Scan for the cell matching the given text and deliver its [X, Y] coordinate at center. 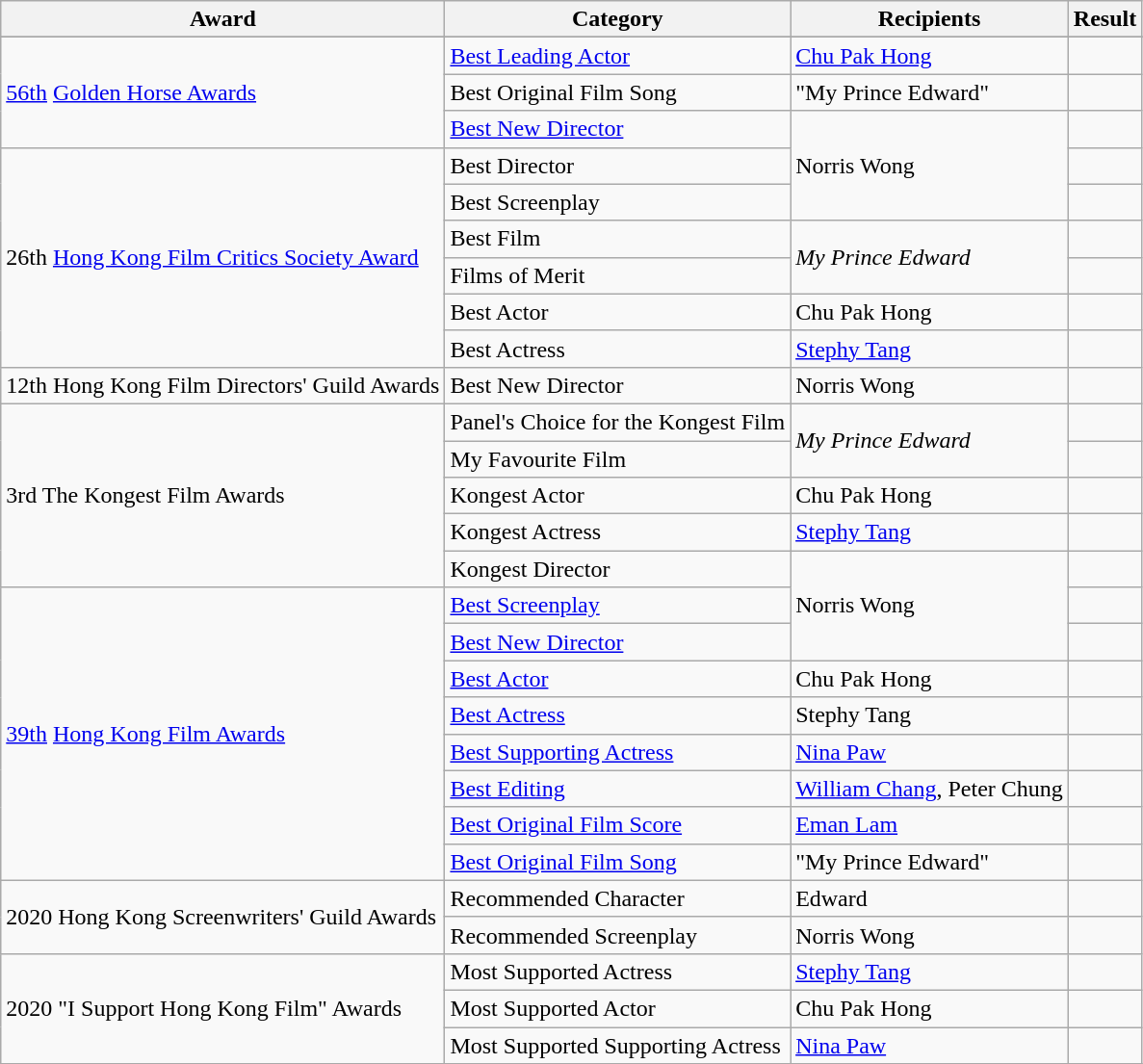
Kongest Actress [618, 532]
39th Hong Kong Film Awards [223, 734]
William Chang, Peter Chung [930, 789]
Panel's Choice for the Kongest Film [618, 422]
Best Leading Actor [618, 56]
12th Hong Kong Film Directors' Guild Awards [223, 385]
Result [1104, 19]
Best Editing [618, 789]
2020 "I Support Hong Kong Film" Awards [223, 1008]
Best Film [618, 239]
My Favourite Film [618, 459]
Kongest Actor [618, 496]
Best Supporting Actress [618, 752]
Edward [930, 898]
Eman Lam [930, 825]
Films of Merit [618, 275]
56th Golden Horse Awards [223, 92]
Award [223, 19]
Most Supported Actress [618, 972]
Most Supported Actor [618, 1008]
Best Director [618, 166]
3rd The Kongest Film Awards [223, 495]
Recipients [930, 19]
26th Hong Kong Film Critics Society Award [223, 257]
Category [618, 19]
Kongest Director [618, 569]
Recommended Screenplay [618, 935]
Best Original Film Score [618, 825]
Recommended Character [618, 898]
2020 Hong Kong Screenwriters' Guild Awards [223, 917]
Most Supported Supporting Actress [618, 1045]
